Pinpoint the cell where the given text exists, returning its (X, Y) midpoint coordinate. 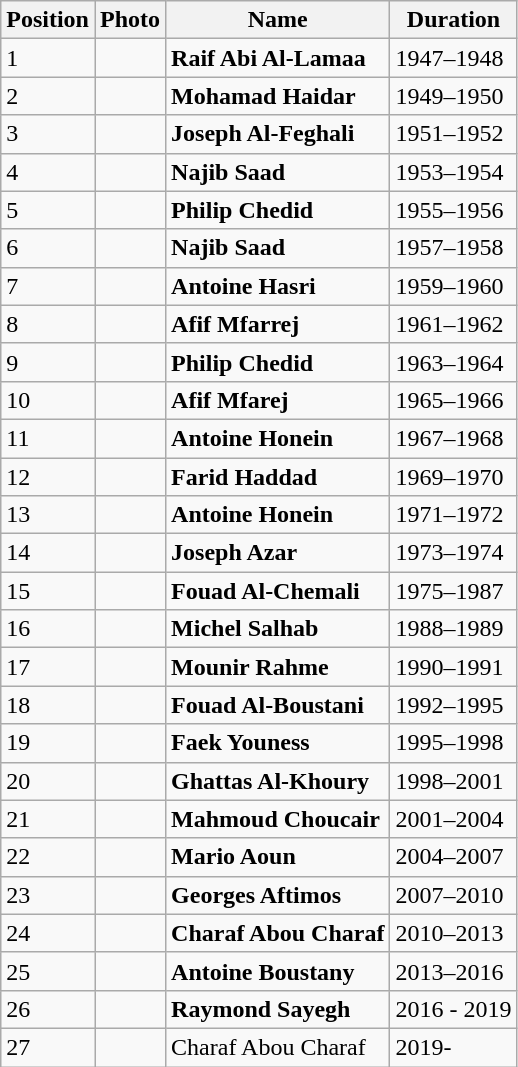
2004–2007 (454, 857)
Antoine Boustany (278, 971)
2019- (454, 1047)
Georges Aftimos (278, 895)
1 (48, 58)
7 (48, 286)
Ghattas Al-Khoury (278, 781)
1951–1952 (454, 134)
Afif Mfarrej (278, 324)
14 (48, 553)
Joseph Azar (278, 553)
27 (48, 1047)
21 (48, 819)
1949–1950 (454, 96)
11 (48, 438)
1998–2001 (454, 781)
Joseph Al-Feghali (278, 134)
2016 - 2019 (454, 1009)
2010–2013 (454, 933)
2007–2010 (454, 895)
1947–1948 (454, 58)
1971–1972 (454, 515)
9 (48, 362)
20 (48, 781)
Position (48, 20)
Mario Aoun (278, 857)
10 (48, 400)
24 (48, 933)
Photo (130, 20)
1967–1968 (454, 438)
1953–1954 (454, 172)
1969–1970 (454, 477)
1990–1991 (454, 667)
1992–1995 (454, 705)
26 (48, 1009)
23 (48, 895)
17 (48, 667)
Faek Youness (278, 743)
1957–1958 (454, 248)
Name (278, 20)
6 (48, 248)
19 (48, 743)
12 (48, 477)
1988–1989 (454, 629)
8 (48, 324)
2001–2004 (454, 819)
Mahmoud Choucair (278, 819)
25 (48, 971)
Raif Abi Al-Lamaa (278, 58)
22 (48, 857)
Afif Mfarej (278, 400)
4 (48, 172)
1975–1987 (454, 591)
Michel Salhab (278, 629)
Fouad Al-Boustani (278, 705)
5 (48, 210)
Duration (454, 20)
Raymond Sayegh (278, 1009)
1961–1962 (454, 324)
1995–1998 (454, 743)
16 (48, 629)
1965–1966 (454, 400)
15 (48, 591)
2 (48, 96)
1963–1964 (454, 362)
1955–1956 (454, 210)
Mounir Rahme (278, 667)
1959–1960 (454, 286)
Farid Haddad (278, 477)
Mohamad Haidar (278, 96)
1973–1974 (454, 553)
13 (48, 515)
Fouad Al-Chemali (278, 591)
Antoine Hasri (278, 286)
3 (48, 134)
18 (48, 705)
2013–2016 (454, 971)
